Find where the given text appears and provide that cell's center as (X, Y) coordinate. 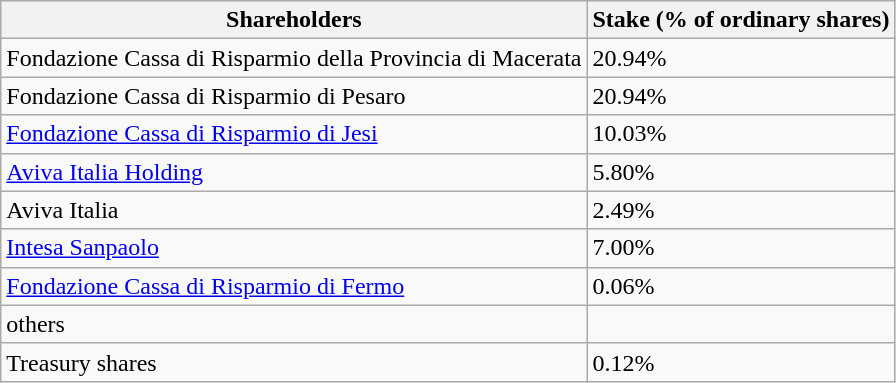
Fondazione Cassa di Risparmio della Provincia di Macerata (294, 58)
Fondazione Cassa di Risparmio di Jesi (294, 134)
0.12% (741, 362)
5.80% (741, 172)
Aviva Italia (294, 210)
0.06% (741, 286)
Shareholders (294, 20)
Intesa Sanpaolo (294, 248)
7.00% (741, 248)
10.03% (741, 134)
Fondazione Cassa di Risparmio di Pesaro (294, 96)
Treasury shares (294, 362)
2.49% (741, 210)
Aviva Italia Holding (294, 172)
Stake (% of ordinary shares) (741, 20)
Fondazione Cassa di Risparmio di Fermo (294, 286)
others (294, 324)
